Pinpoint the cell where the given text exists, returning its (X, Y) midpoint coordinate. 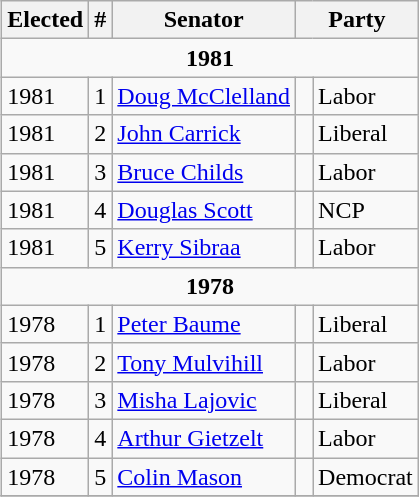
Arthur Gietzelt (204, 438)
Senator (204, 20)
Misha Lajovic (204, 400)
Democrat (366, 477)
John Carrick (204, 134)
# (100, 20)
Tony Mulvihill (204, 362)
Elected (46, 20)
Party (358, 20)
Doug McClelland (204, 96)
Bruce Childs (204, 172)
NCP (366, 210)
Colin Mason (204, 477)
Kerry Sibraa (204, 248)
Douglas Scott (204, 210)
Peter Baume (204, 324)
